For the text-containing cell, return its midpoint in [X, Y] coordinate format. 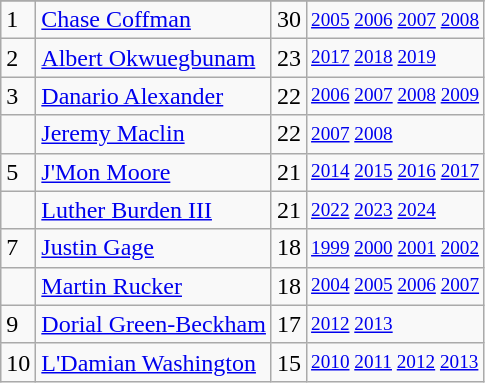
Jeremy Maclin [154, 134]
2 [18, 58]
Chase Coffman [154, 20]
Dorial Green-Beckham [154, 324]
2022 2023 2024 [396, 210]
2005 2006 2007 2008 [396, 20]
7 [18, 248]
Justin Gage [154, 248]
Danario Alexander [154, 96]
2014 2015 2016 2017 [396, 172]
1999 2000 2001 2002 [396, 248]
2007 2008 [396, 134]
17 [288, 324]
2012 2013 [396, 324]
Martin Rucker [154, 286]
2017 2018 2019 [396, 58]
2006 2007 2008 2009 [396, 96]
23 [288, 58]
1 [18, 20]
J'Mon Moore [154, 172]
3 [18, 96]
9 [18, 324]
30 [288, 20]
Luther Burden III [154, 210]
L'Damian Washington [154, 362]
2010 2011 2012 2013 [396, 362]
2004 2005 2006 2007 [396, 286]
5 [18, 172]
15 [288, 362]
10 [18, 362]
Albert Okwuegbunam [154, 58]
